Detect which cell encompasses the target text, then output its [x, y] center coordinate. 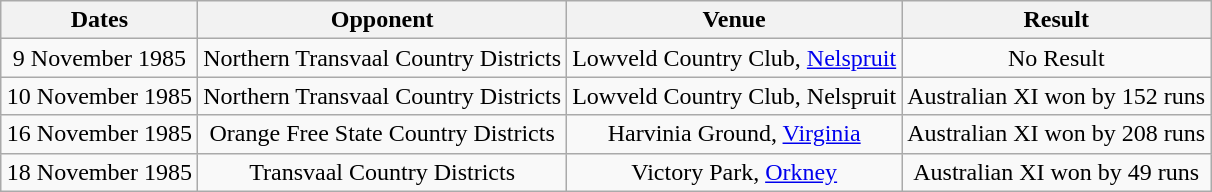
Result [1056, 20]
9 November 1985 [99, 58]
Venue [734, 20]
10 November 1985 [99, 96]
Victory Park, Orkney [734, 172]
Opponent [382, 20]
Australian XI won by 152 runs [1056, 96]
Australian XI won by 208 runs [1056, 134]
16 November 1985 [99, 134]
Orange Free State Country Districts [382, 134]
Transvaal Country Districts [382, 172]
18 November 1985 [99, 172]
No Result [1056, 58]
Dates [99, 20]
Australian XI won by 49 runs [1056, 172]
Harvinia Ground, Virginia [734, 134]
